Determine the [X, Y] coordinate at the center of the cell enclosing the given text.  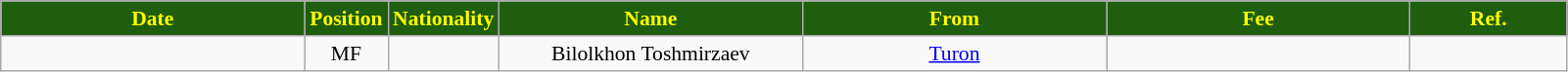
Nationality [443, 18]
From [954, 18]
Turon [954, 54]
MF [347, 54]
Position [347, 18]
Fee [1259, 18]
Ref. [1489, 18]
Date [153, 18]
Name [650, 18]
Bilolkhon Toshmirzaev [650, 54]
